Output the [X, Y] coordinate of the center of the cell containing the given text.  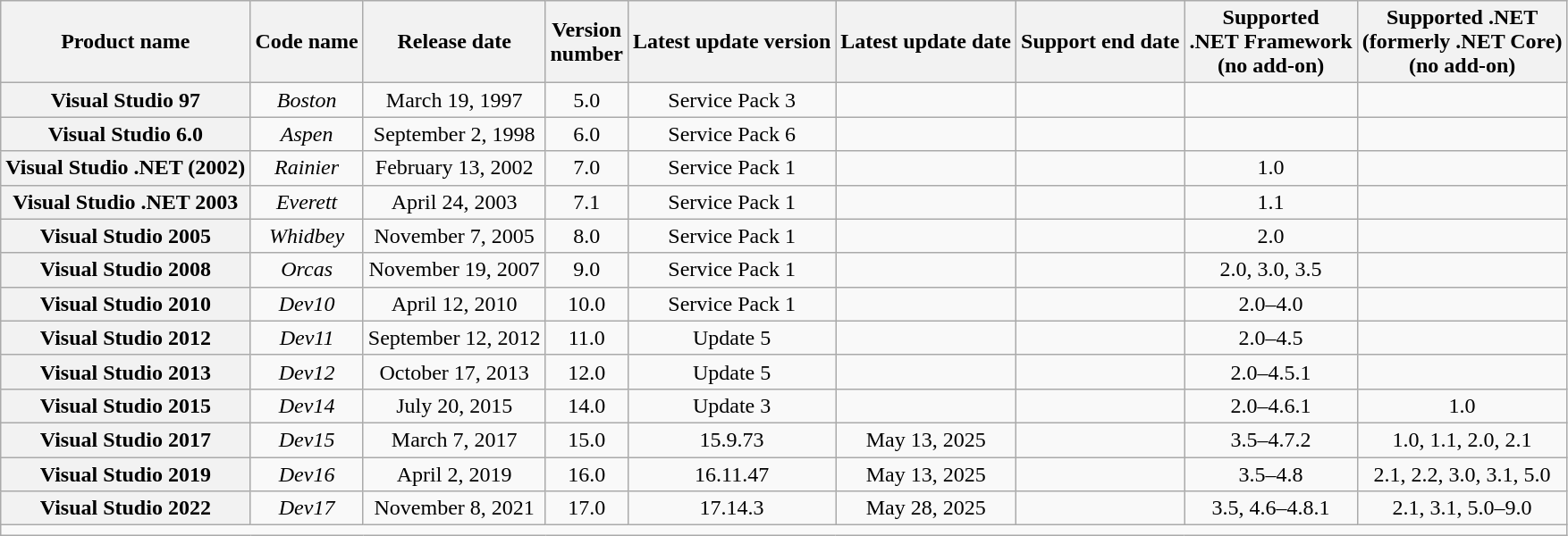
Dev16 [307, 474]
Dev12 [307, 372]
14.0 [586, 406]
2.0–4.6.1 [1271, 406]
15.0 [586, 440]
Visual Studio 2012 [125, 338]
1.1 [1271, 202]
November 8, 2021 [454, 508]
11.0 [586, 338]
16.0 [586, 474]
March 19, 1997 [454, 100]
Update 3 [731, 406]
Rainier [307, 168]
November 19, 2007 [454, 270]
2.0–4.5 [1271, 338]
Versionnumber [586, 42]
Visual Studio .NET 2003 [125, 202]
2.1, 3.1, 5.0–9.0 [1463, 508]
2.1, 2.2, 3.0, 3.1, 5.0 [1463, 474]
1.0, 1.1, 2.0, 2.1 [1463, 440]
17.0 [586, 508]
February 13, 2002 [454, 168]
Dev14 [307, 406]
April 2, 2019 [454, 474]
17.14.3 [731, 508]
16.11.47 [731, 474]
6.0 [586, 134]
Dev11 [307, 338]
Visual Studio 2010 [125, 304]
3.5, 4.6–4.8.1 [1271, 508]
5.0 [586, 100]
10.0 [586, 304]
Orcas [307, 270]
April 12, 2010 [454, 304]
7.0 [586, 168]
March 7, 2017 [454, 440]
September 2, 1998 [454, 134]
Latest update version [731, 42]
Supported.NET Framework(no add-on) [1271, 42]
Visual Studio 2005 [125, 236]
Supported .NET (formerly .NET Core)(no add-on) [1463, 42]
2.0–4.5.1 [1271, 372]
Visual Studio 2008 [125, 270]
15.9.73 [731, 440]
Whidbey [307, 236]
3.5–4.7.2 [1271, 440]
9.0 [586, 270]
Product name [125, 42]
May 28, 2025 [926, 508]
8.0 [586, 236]
2.0–4.0 [1271, 304]
Release date [454, 42]
Visual Studio 2017 [125, 440]
2.0 [1271, 236]
Code name [307, 42]
Dev17 [307, 508]
April 24, 2003 [454, 202]
September 12, 2012 [454, 338]
Dev15 [307, 440]
Visual Studio 2013 [125, 372]
12.0 [586, 372]
Service Pack 6 [731, 134]
2.0, 3.0, 3.5 [1271, 270]
Boston [307, 100]
7.1 [586, 202]
Latest update date [926, 42]
3.5–4.8 [1271, 474]
Visual Studio 97 [125, 100]
Visual Studio 6.0 [125, 134]
July 20, 2015 [454, 406]
Visual Studio 2019 [125, 474]
Dev10 [307, 304]
Aspen [307, 134]
October 17, 2013 [454, 372]
Visual Studio .NET (2002) [125, 168]
Visual Studio 2022 [125, 508]
Everett [307, 202]
Service Pack 3 [731, 100]
Visual Studio 2015 [125, 406]
November 7, 2005 [454, 236]
Support end date [1100, 42]
